Extract the (X, Y) coordinate from the center of the cell holding the provided text.  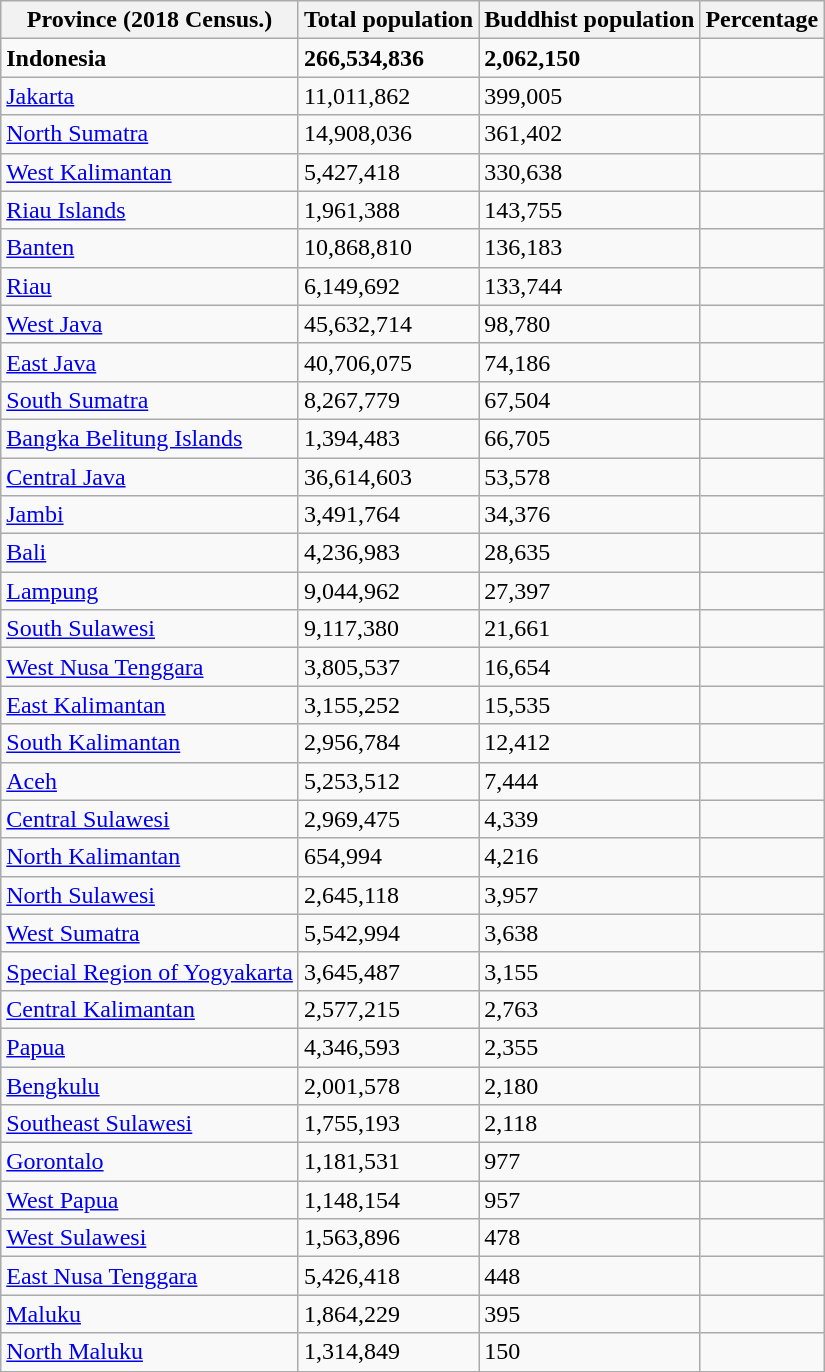
North Sulawesi (150, 895)
Central Kalimantan (150, 1009)
West Sumatra (150, 933)
150 (590, 1352)
Bangka Belitung Islands (150, 438)
Jakarta (150, 96)
2,355 (590, 1047)
478 (590, 1238)
21,661 (590, 629)
West Nusa Tenggara (150, 667)
Gorontalo (150, 1162)
977 (590, 1162)
2,969,475 (388, 819)
266,534,836 (388, 58)
7,444 (590, 781)
3,805,537 (388, 667)
654,994 (388, 857)
10,868,810 (388, 248)
2,956,784 (388, 743)
66,705 (590, 438)
3,155,252 (388, 705)
Special Region of Yogyakarta (150, 971)
74,186 (590, 362)
2,645,118 (388, 895)
45,632,714 (388, 324)
36,614,603 (388, 477)
9,044,962 (388, 591)
Central Java (150, 477)
Percentage (762, 20)
West Kalimantan (150, 172)
Papua (150, 1047)
67,504 (590, 400)
3,155 (590, 971)
361,402 (590, 134)
3,638 (590, 933)
North Kalimantan (150, 857)
Bali (150, 553)
4,236,983 (388, 553)
3,957 (590, 895)
East Java (150, 362)
5,427,418 (388, 172)
Maluku (150, 1314)
9,117,380 (388, 629)
West Java (150, 324)
133,744 (590, 286)
1,394,483 (388, 438)
Central Sulawesi (150, 819)
5,253,512 (388, 781)
143,755 (590, 210)
Buddhist population (590, 20)
2,062,150 (590, 58)
4,339 (590, 819)
Total population (388, 20)
330,638 (590, 172)
16,654 (590, 667)
Riau Islands (150, 210)
North Sumatra (150, 134)
3,491,764 (388, 515)
5,542,994 (388, 933)
1,314,849 (388, 1352)
1,864,229 (388, 1314)
136,183 (590, 248)
Southeast Sulawesi (150, 1124)
2,577,215 (388, 1009)
53,578 (590, 477)
North Maluku (150, 1352)
399,005 (590, 96)
1,148,154 (388, 1200)
South Sumatra (150, 400)
957 (590, 1200)
12,412 (590, 743)
1,961,388 (388, 210)
Indonesia (150, 58)
14,908,036 (388, 134)
Riau (150, 286)
98,780 (590, 324)
1,181,531 (388, 1162)
Province (2018 Census.) (150, 20)
Bengkulu (150, 1085)
15,535 (590, 705)
5,426,418 (388, 1276)
11,011,862 (388, 96)
Banten (150, 248)
40,706,075 (388, 362)
Jambi (150, 515)
Aceh (150, 781)
Lampung (150, 591)
2,763 (590, 1009)
West Sulawesi (150, 1238)
34,376 (590, 515)
East Kalimantan (150, 705)
4,346,593 (388, 1047)
East Nusa Tenggara (150, 1276)
395 (590, 1314)
27,397 (590, 591)
2,180 (590, 1085)
28,635 (590, 553)
3,645,487 (388, 971)
8,267,779 (388, 400)
2,118 (590, 1124)
South Kalimantan (150, 743)
South Sulawesi (150, 629)
1,755,193 (388, 1124)
4,216 (590, 857)
2,001,578 (388, 1085)
1,563,896 (388, 1238)
6,149,692 (388, 286)
448 (590, 1276)
West Papua (150, 1200)
